Output the [x, y] coordinate of the center of the cell containing the given text.  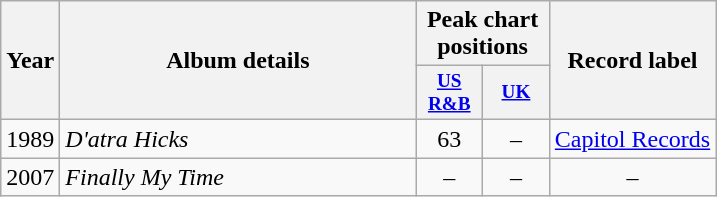
Album details [238, 60]
Peak chart positions [482, 34]
Capitol Records [632, 139]
UK [516, 93]
63 [450, 139]
Record label [632, 60]
D'atra Hicks [238, 139]
1989 [30, 139]
USR&B [450, 93]
Year [30, 60]
2007 [30, 177]
Finally My Time [238, 177]
